Return the [X, Y] coordinate for the center point of the cell that contains the specified text.  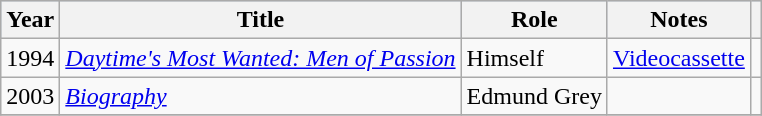
2003 [30, 96]
Role [534, 20]
Biography [260, 96]
Edmund Grey [534, 96]
Videocassette [678, 58]
Year [30, 20]
Title [260, 20]
1994 [30, 58]
Notes [678, 20]
Daytime's Most Wanted: Men of Passion [260, 58]
Himself [534, 58]
